From the cell containing the given text, extract its center point as (x, y) coordinate. 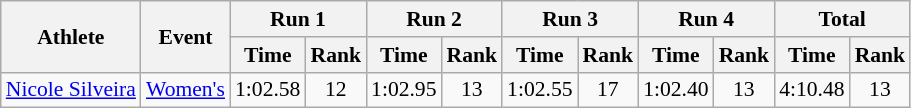
4:10.48 (812, 90)
Run 2 (434, 19)
Athlete (71, 36)
1:02.55 (540, 90)
17 (608, 90)
1:02.58 (268, 90)
Nicole Silveira (71, 90)
Event (186, 36)
Run 1 (298, 19)
12 (336, 90)
Run 4 (706, 19)
1:02.40 (676, 90)
1:02.95 (404, 90)
Women's (186, 90)
Total (842, 19)
Run 3 (570, 19)
